Capture the cell that displays the provided text and extract its [X, Y] central coordinate. 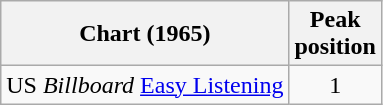
Peakposition [335, 34]
1 [335, 85]
US Billboard Easy Listening [145, 85]
Chart (1965) [145, 34]
